Search for the cell housing the specified text and yield its (X, Y) center coordinate. 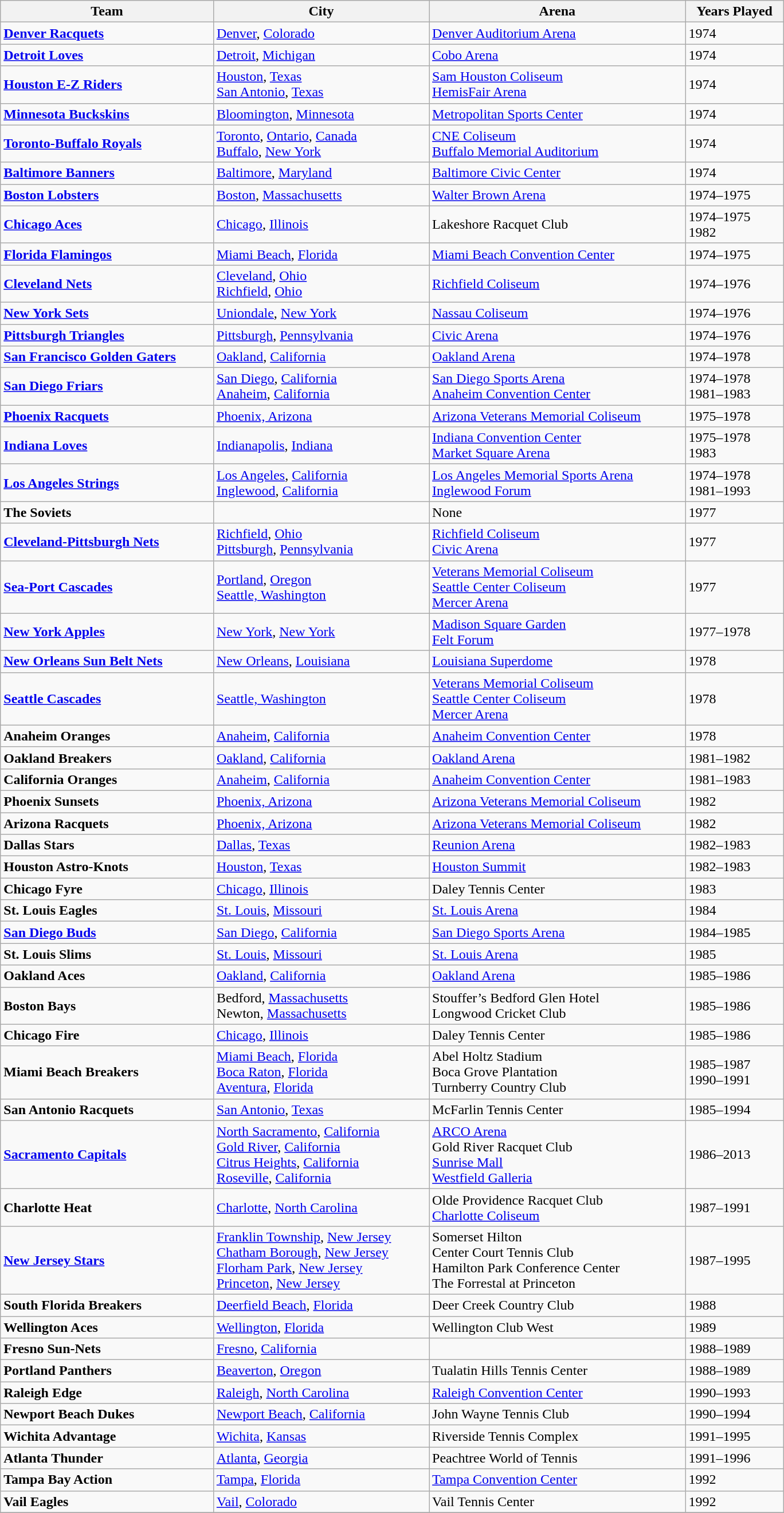
Nassau Coliseum (557, 313)
New York, New York (321, 632)
San Antonio, Texas (321, 1110)
Anaheim Oranges (107, 736)
New York Sets (107, 313)
Richfield, OhioPittsburgh, Pennsylvania (321, 542)
Los Angeles Memorial Sports ArenaInglewood Forum (557, 483)
San Antonio Racquets (107, 1110)
Years Played (735, 11)
Deer Creek Country Club (557, 1305)
1990–1994 (735, 1414)
Sam Houston ColiseumHemisFair Arena (557, 85)
Cleveland-Pittsburgh Nets (107, 542)
Chicago Fire (107, 1035)
Riverside Tennis Complex (557, 1436)
1984–1985 (735, 932)
North Sacramento, CaliforniaGold River, CaliforniaCitrus Heights, CaliforniaRoseville, California (321, 1154)
Beaverton, Oregon (321, 1371)
Team (107, 11)
1991–1995 (735, 1436)
Detroit Loves (107, 55)
1989 (735, 1327)
1988 (735, 1305)
Indiana Loves (107, 446)
Richfield ColiseumCivic Arena (557, 542)
San Diego, California (321, 932)
Denver Racquets (107, 33)
1985–1994 (735, 1110)
Houston, Texas (321, 867)
Fresno Sun-Nets (107, 1349)
1975–19781983 (735, 446)
Tampa Bay Action (107, 1480)
San Diego Sports ArenaAnaheim Convention Center (557, 386)
Fresno, California (321, 1349)
1985–19871990–1991 (735, 1072)
Sacramento Capitals (107, 1154)
Bloomington, Minnesota (321, 114)
Raleigh, North Carolina (321, 1393)
Wellington Aces (107, 1327)
Walter Brown Arena (557, 195)
1974–19751982 (735, 225)
None (557, 512)
California Oranges (107, 779)
Atlanta, Georgia (321, 1458)
Metropolitan Sports Center (557, 114)
St. Louis Slims (107, 954)
Seattle, Washington (321, 699)
Deerfield Beach, Florida (321, 1305)
Richfield Coliseum (557, 283)
Houston Astro-Knots (107, 867)
Oakland Aces (107, 976)
New Orleans, Louisiana (321, 661)
Pittsburgh Triangles (107, 335)
1984 (735, 911)
Olde Providence Racquet ClubCharlotte Coliseum (557, 1207)
1981–1982 (735, 758)
Florida Flamingos (107, 254)
Denver Auditorium Arena (557, 33)
Vail Eagles (107, 1502)
Lakeshore Racquet Club (557, 225)
Miami Beach Convention Center (557, 254)
Detroit, Michigan (321, 55)
Arizona Racquets (107, 824)
Phoenix Sunsets (107, 801)
Cobo Arena (557, 55)
1991–1996 (735, 1458)
San Francisco Golden Gaters (107, 357)
1981–1983 (735, 779)
St. Louis Eagles (107, 911)
Peachtree World of Tennis (557, 1458)
Boston Lobsters (107, 195)
1974–1978 (735, 357)
Chicago Aces (107, 225)
Miami Beach, Florida (321, 254)
1985 (735, 954)
1987–1991 (735, 1207)
The Soviets (107, 512)
Houston, TexasSan Antonio, Texas (321, 85)
Portland, OregonSeattle, Washington (321, 587)
Indianapolis, Indiana (321, 446)
Houston Summit (557, 867)
Somerset HiltonCenter Court Tennis ClubHamilton Park Conference CenterThe Forrestal at Princeton (557, 1260)
Portland Panthers (107, 1371)
Boston Bays (107, 1005)
Charlotte Heat (107, 1207)
Reunion Arena (557, 845)
San Diego Friars (107, 386)
Phoenix Racquets (107, 416)
Franklin Township, New JerseyChatham Borough, New JerseyFlorham Park, New JerseyPrinceton, New Jersey (321, 1260)
Sea-Port Cascades (107, 587)
1977–1978 (735, 632)
Baltimore Civic Center (557, 173)
Dallas, Texas (321, 845)
1990–1993 (735, 1393)
Miami Beach Breakers (107, 1072)
Civic Arena (557, 335)
Raleigh Convention Center (557, 1393)
Indiana Convention CenterMarket Square Arena (557, 446)
City (321, 11)
1974–19781981–1993 (735, 483)
Toronto-Buffalo Royals (107, 143)
1974–19781981–1983 (735, 386)
1983 (735, 889)
Wellington Club West (557, 1327)
Cleveland Nets (107, 283)
New Orleans Sun Belt Nets (107, 661)
1986–2013 (735, 1154)
ARCO ArenaGold River Racquet ClubSunrise MallWestfield Galleria (557, 1154)
Vail, Colorado (321, 1502)
Louisiana Superdome (557, 661)
Los Angeles Strings (107, 483)
Wellington, Florida (321, 1327)
Baltimore, Maryland (321, 173)
CNE ColiseumBuffalo Memorial Auditorium (557, 143)
Wichita, Kansas (321, 1436)
Madison Square GardenFelt Forum (557, 632)
Minnesota Buckskins (107, 114)
Charlotte, North Carolina (321, 1207)
Dallas Stars (107, 845)
Tampa Convention Center (557, 1480)
Newport Beach Dukes (107, 1414)
Toronto, Ontario, CanadaBuffalo, New York (321, 143)
San Diego Sports Arena (557, 932)
Vail Tennis Center (557, 1502)
New Jersey Stars (107, 1260)
Uniondale, New York (321, 313)
New York Apples (107, 632)
Abel Holtz StadiumBoca Grove PlantationTurnberry Country Club (557, 1072)
Stouffer’s Bedford Glen HotelLongwood Cricket Club (557, 1005)
Atlanta Thunder (107, 1458)
Cleveland, OhioRichfield, Ohio (321, 283)
Seattle Cascades (107, 699)
Denver, Colorado (321, 33)
San Diego, CaliforniaAnaheim, California (321, 386)
Wichita Advantage (107, 1436)
Arena (557, 11)
1975–1978 (735, 416)
Bedford, MassachusettsNewton, Massachusetts (321, 1005)
Tualatin Hills Tennis Center (557, 1371)
Raleigh Edge (107, 1393)
Baltimore Banners (107, 173)
Pittsburgh, Pennsylvania (321, 335)
South Florida Breakers (107, 1305)
San Diego Buds (107, 932)
Chicago Fyre (107, 889)
Los Angeles, CaliforniaInglewood, California (321, 483)
John Wayne Tennis Club (557, 1414)
1987–1995 (735, 1260)
McFarlin Tennis Center (557, 1110)
Houston E-Z Riders (107, 85)
Boston, Massachusetts (321, 195)
Oakland Breakers (107, 758)
Newport Beach, California (321, 1414)
Miami Beach, FloridaBoca Raton, FloridaAventura, Florida (321, 1072)
Tampa, Florida (321, 1480)
